Pinpoint the cell where the given text exists, returning its [X, Y] midpoint coordinate. 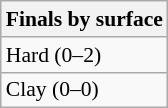
Finals by surface [84, 19]
Hard (0–2) [84, 55]
Clay (0–0) [84, 90]
